Extract the (x, y) coordinate from the center of the cell holding the provided text.  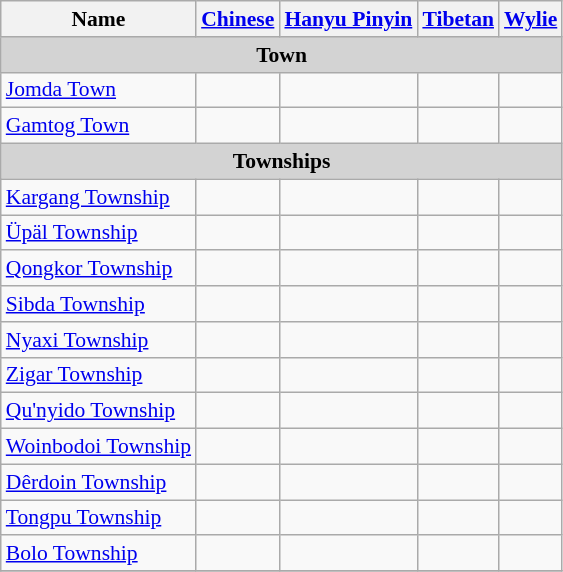
Üpäl Township (98, 233)
Kargang Township (98, 197)
Woinbodoi Township (98, 447)
Gamtog Town (98, 126)
Tibetan (458, 19)
Town (282, 55)
Tongpu Township (98, 518)
Townships (282, 162)
Jomda Town (98, 90)
Dêrdoin Township (98, 482)
Bolo Township (98, 554)
Sibda Township (98, 304)
Wylie (530, 19)
Hanyu Pinyin (348, 19)
Zigar Township (98, 375)
Qu'nyido Township (98, 411)
Name (98, 19)
Qongkor Township (98, 269)
Chinese (238, 19)
Nyaxi Township (98, 340)
